Locate the cell with the specified text and output its (x, y) center coordinate. 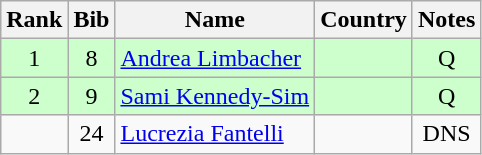
Sami Kennedy-Sim (215, 96)
Rank (34, 20)
Andrea Limbacher (215, 58)
Name (215, 20)
DNS (446, 134)
Bib (92, 20)
Notes (446, 20)
Country (364, 20)
2 (34, 96)
1 (34, 58)
8 (92, 58)
9 (92, 96)
Lucrezia Fantelli (215, 134)
24 (92, 134)
